For the text-containing cell, return its midpoint in (X, Y) coordinate format. 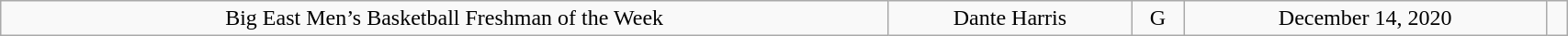
G (1157, 18)
Big East Men’s Basketball Freshman of the Week (445, 18)
December 14, 2020 (1365, 18)
Dante Harris (1010, 18)
